Detect which cell encompasses the target text, then output its [x, y] center coordinate. 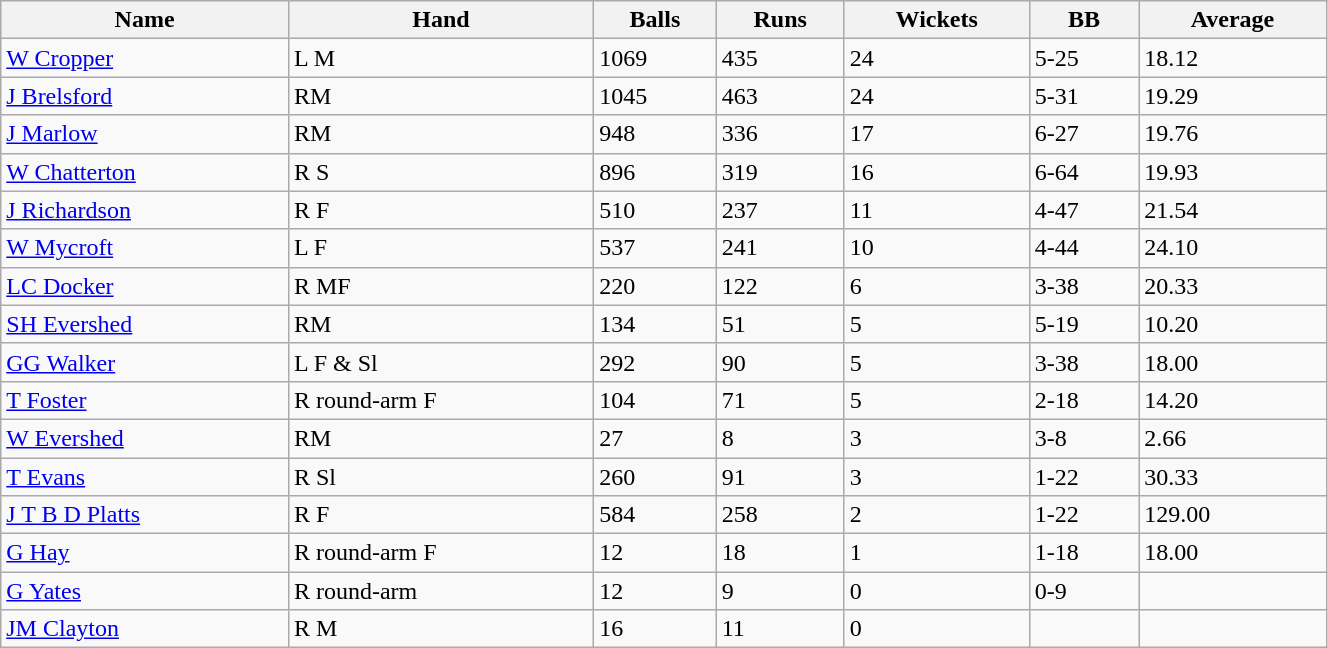
51 [780, 324]
J Brelsford [145, 96]
19.76 [1233, 134]
Runs [780, 20]
6 [936, 286]
948 [656, 134]
J Richardson [145, 210]
19.29 [1233, 96]
R Sl [440, 477]
9 [780, 591]
Average [1233, 20]
319 [780, 172]
10 [936, 248]
1069 [656, 58]
104 [656, 400]
134 [656, 324]
5-25 [1084, 58]
5-31 [1084, 96]
J Marlow [145, 134]
R S [440, 172]
4-47 [1084, 210]
J T B D Platts [145, 515]
90 [780, 362]
2 [936, 515]
258 [780, 515]
19.93 [1233, 172]
237 [780, 210]
3-8 [1084, 438]
17 [936, 134]
6-27 [1084, 134]
G Yates [145, 591]
W Evershed [145, 438]
R round-arm [440, 591]
584 [656, 515]
Hand [440, 20]
241 [780, 248]
Name [145, 20]
W Cropper [145, 58]
0-9 [1084, 591]
W Chatterton [145, 172]
1-18 [1084, 553]
27 [656, 438]
510 [656, 210]
2-18 [1084, 400]
L F & Sl [440, 362]
5-19 [1084, 324]
18 [780, 553]
1045 [656, 96]
G Hay [145, 553]
JM Clayton [145, 629]
21.54 [1233, 210]
T Foster [145, 400]
122 [780, 286]
24.10 [1233, 248]
L M [440, 58]
896 [656, 172]
20.33 [1233, 286]
18.12 [1233, 58]
BB [1084, 20]
1 [936, 553]
LC Docker [145, 286]
Wickets [936, 20]
435 [780, 58]
71 [780, 400]
14.20 [1233, 400]
L F [440, 248]
8 [780, 438]
T Evans [145, 477]
R M [440, 629]
91 [780, 477]
463 [780, 96]
30.33 [1233, 477]
220 [656, 286]
GG Walker [145, 362]
336 [780, 134]
R MF [440, 286]
Balls [656, 20]
129.00 [1233, 515]
6-64 [1084, 172]
537 [656, 248]
260 [656, 477]
W Mycroft [145, 248]
SH Evershed [145, 324]
10.20 [1233, 324]
292 [656, 362]
4-44 [1084, 248]
2.66 [1233, 438]
